Identify which cell holds the provided text, then report its (X, Y) central coordinate. 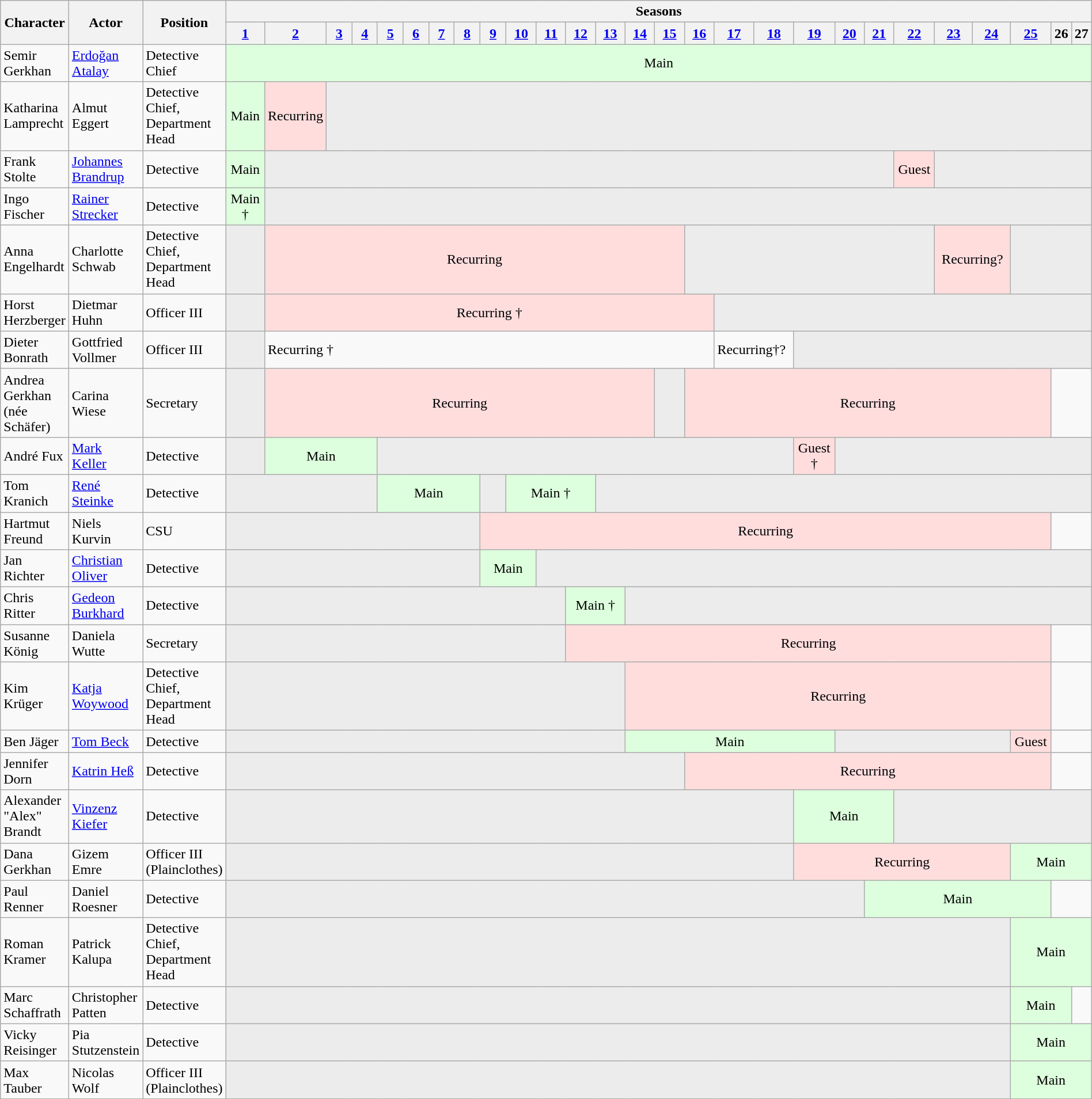
Actor (105, 22)
Katharina Lamprecht (35, 116)
Susanne König (35, 644)
3 (339, 33)
Guest † (814, 456)
Pia Stutzenstein (105, 1042)
13 (611, 33)
Vinzenz Kiefer (105, 816)
Jan Richter (35, 569)
Mark Keller (105, 456)
9 (493, 33)
20 (850, 33)
6 (416, 33)
Tom Kranich (35, 493)
10 (522, 33)
André Fux (35, 456)
24 (991, 33)
8 (467, 33)
26 (1061, 33)
Jennifer Dorn (35, 771)
Hartmut Freund (35, 531)
Nicolas Wolf (105, 1080)
Niels Kurvin (105, 531)
Max Tauber (35, 1080)
22 (915, 33)
Ben Jäger (35, 741)
Almut Eggert (105, 116)
Roman Kramer (35, 952)
Seasons (659, 12)
Dieter Bonrath (35, 350)
Ingo Fischer (35, 206)
Charlotte Schwab (105, 259)
Kim Krüger (35, 697)
23 (954, 33)
Alexander "Alex" Brandt (35, 816)
21 (879, 33)
5 (390, 33)
CSU (184, 531)
Paul Renner (35, 899)
Chris Ritter (35, 606)
Christian Oliver (105, 569)
Patrick Kalupa (105, 952)
Erdoğan Atalay (105, 63)
Frank Stolte (35, 169)
18 (774, 33)
Dietmar Huhn (105, 312)
Detective Chief (184, 63)
Anna Engelhardt (35, 259)
Tom Beck (105, 741)
Semir Gerkhan (35, 63)
Vicky Reisinger (35, 1042)
4 (365, 33)
Johannes Brandrup (105, 169)
Position (184, 22)
Gottfried Vollmer (105, 350)
2 (295, 33)
Christopher Patten (105, 1005)
1 (245, 33)
27 (1082, 33)
Marc Schaffrath (35, 1005)
Character (35, 22)
14 (640, 33)
25 (1031, 33)
Recurring†? (754, 350)
Katrin Heß (105, 771)
Horst Herzberger (35, 312)
17 (734, 33)
19 (814, 33)
16 (699, 33)
Katja Woywood (105, 697)
12 (581, 33)
Daniela Wutte (105, 644)
Dana Gerkhan (35, 861)
René Steinke (105, 493)
Andrea Gerkhan (née Schäfer) (35, 403)
15 (670, 33)
Rainer Strecker (105, 206)
11 (551, 33)
Recurring? (972, 259)
Daniel Roesner (105, 899)
Carina Wiese (105, 403)
Gedeon Burkhard (105, 606)
Gizem Emre (105, 861)
7 (441, 33)
